Locate the cell with the specified text and output its [X, Y] center coordinate. 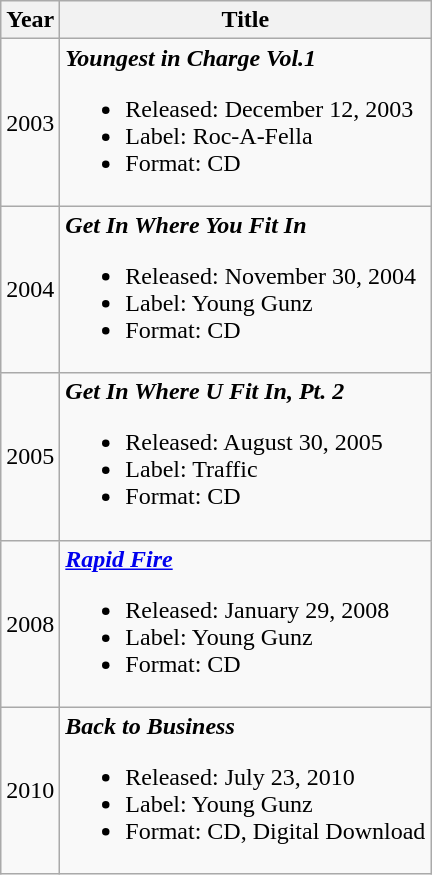
Youngest in Charge Vol.1Released: December 12, 2003Label: Roc-A-FellaFormat: CD [246, 122]
Get In Where U Fit In, Pt. 2Released: August 30, 2005Label: TrafficFormat: CD [246, 456]
Get In Where You Fit InReleased: November 30, 2004Label: Young GunzFormat: CD [246, 290]
Year [30, 20]
2003 [30, 122]
2005 [30, 456]
Back to BusinessReleased: July 23, 2010Label: Young GunzFormat: CD, Digital Download [246, 790]
Rapid FireReleased: January 29, 2008Label: Young GunzFormat: CD [246, 624]
2004 [30, 290]
2010 [30, 790]
2008 [30, 624]
Title [246, 20]
